Identify which cell holds the provided text, then report its (X, Y) central coordinate. 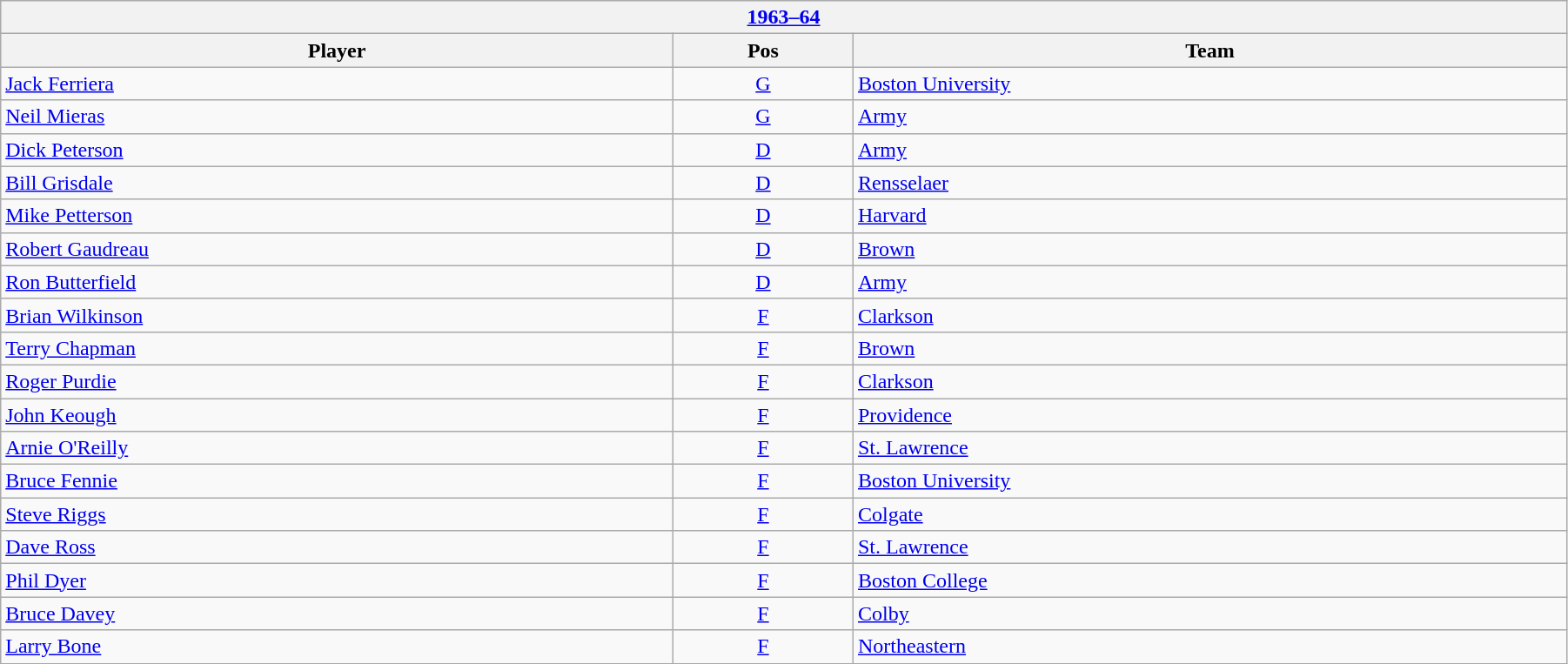
Mike Petterson (338, 216)
Rensselaer (1210, 183)
Team (1210, 50)
1963–64 (784, 17)
Arnie O'Reilly (338, 448)
Ron Butterfield (338, 282)
Roger Purdie (338, 381)
Bruce Davey (338, 614)
Colby (1210, 614)
Terry Chapman (338, 348)
Bruce Fennie (338, 481)
Phil Dyer (338, 580)
Player (338, 50)
Providence (1210, 415)
Bill Grisdale (338, 183)
Colgate (1210, 514)
Dave Ross (338, 547)
Harvard (1210, 216)
John Keough (338, 415)
Northeastern (1210, 647)
Neil Mieras (338, 117)
Robert Gaudreau (338, 249)
Brian Wilkinson (338, 315)
Dick Peterson (338, 150)
Larry Bone (338, 647)
Jack Ferriera (338, 84)
Boston College (1210, 580)
Pos (762, 50)
Steve Riggs (338, 514)
